Determine the (x, y) coordinate at the center of the cell enclosing the given text.  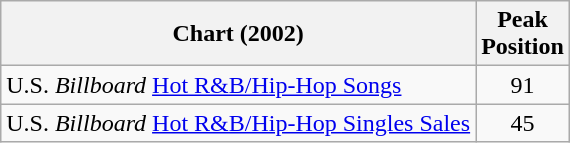
PeakPosition (523, 34)
U.S. Billboard Hot R&B/Hip-Hop Singles Sales (238, 123)
U.S. Billboard Hot R&B/Hip-Hop Songs (238, 85)
Chart (2002) (238, 34)
45 (523, 123)
91 (523, 85)
